Provide the (x, y) coordinate of the cell's center where the given text is located.  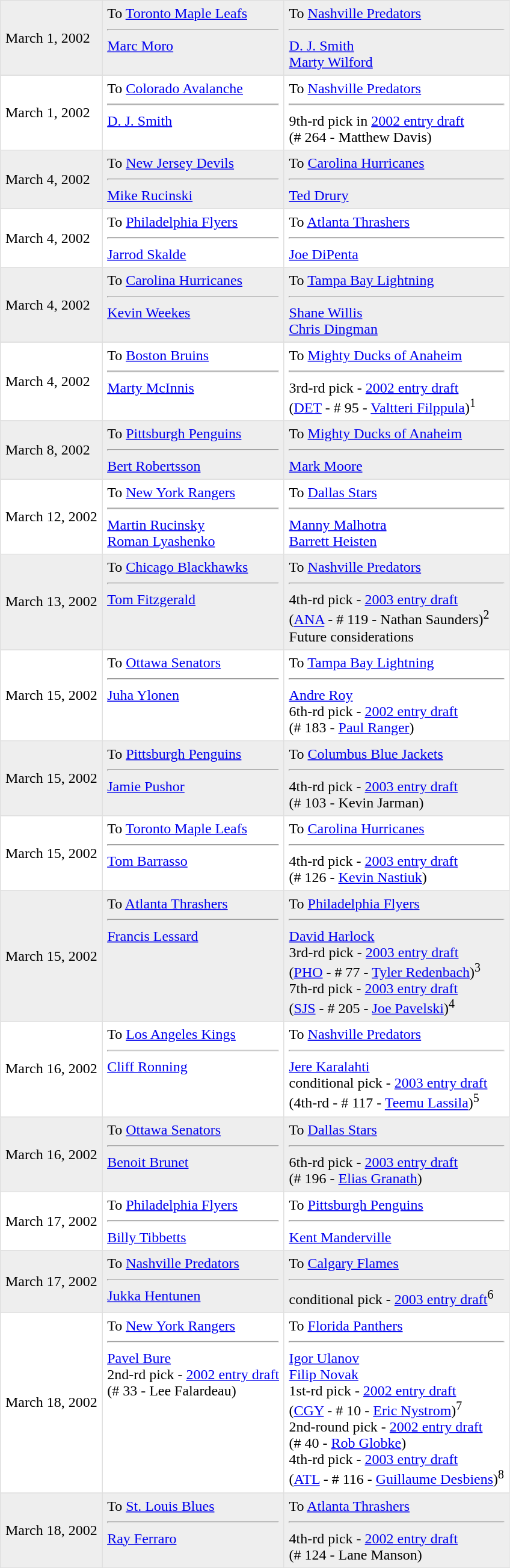
To Atlanta Thrashers Joe DiPenta (396, 238)
To Colorado Avalanche D. J. Smith (193, 112)
March 13, 2002 (52, 602)
To Pittsburgh Penguins Jamie Pushor (193, 778)
To Carolina Hurricanes 4th-rd pick - 2003 entry draft (# 126 - Kevin Nastiuk) (396, 853)
To Los Angeles Kings Cliff Ronning (193, 1069)
To Calgary Flames conditional pick - 2003 entry draft6 (396, 1281)
To Mighty Ducks of Anaheim Mark Moore (396, 450)
To Atlanta Thrashers Francis Lessard (193, 956)
To Philadelphia Flyers Jarrod Skalde (193, 238)
To Nashville Predators 9th-rd pick in 2002 entry draft (# 264 - Matthew Davis) (396, 112)
To Mighty Ducks of Anaheim 3rd-rd pick - 2002 entry draft (DET - # 95 - Valtteri Filppula)1 (396, 381)
To Dallas Stars Manny Malhotra Barrett Heisten (396, 517)
To New York Rangers Martin RucinskyRoman Lyashenko (193, 517)
To Nashville Predators 4th-rd pick - 2003 entry draft (ANA - # 119 - Nathan Saunders)2Future considerations (396, 602)
To Toronto Maple Leafs Tom Barrasso (193, 853)
To Carolina Hurricanes Kevin Weekes (193, 305)
To Carolina Hurricanes Ted Drury (396, 180)
To Toronto Maple Leafs Marc Moro (193, 38)
To Columbus Blue Jackets 4th-rd pick - 2003 entry draft (# 103 - Kevin Jarman) (396, 778)
To Pittsburgh Penguins Bert Robertsson (193, 450)
To Dallas Stars 6th-rd pick - 2003 entry draft (# 196 - Elias Granath) (396, 1154)
To Atlanta Thrashers 4th-rd pick - 2002 entry draft (# 124 - Lane Manson) (396, 1530)
To Boston Bruins Marty McInnis (193, 381)
To Nashville Predators Jukka Hentunen (193, 1281)
To Nashville Predators D. J. Smith Marty Wilford (396, 38)
To Chicago Blackhawks Tom Fitzgerald (193, 602)
To Nashville Predators Jere Karalahticonditional pick - 2003 entry draft(4th-rd - # 117 - Teemu Lassila)5 (396, 1069)
To St. Louis Blues Ray Ferraro (193, 1530)
To Tampa Bay Lightning Shane Willis Chris Dingman (396, 305)
March 8, 2002 (52, 450)
To Tampa Bay Lightning Andre Roy 6th-rd pick - 2002 entry draft (# 183 - Paul Ranger) (396, 695)
To Ottawa Senators Juha Ylonen (193, 695)
To Pittsburgh Penguins Kent Manderville (396, 1221)
To New Jersey Devils Mike Rucinski (193, 180)
To Ottawa Senators Benoit Brunet (193, 1154)
To New York Rangers Pavel Bure2nd-rd pick - 2002 entry draft(# 33 - Lee Falardeau) (193, 1402)
To Philadelphia Flyers Billy Tibbetts (193, 1221)
March 12, 2002 (52, 517)
